Return the (x, y) coordinate for the center point of the cell that contains the specified text.  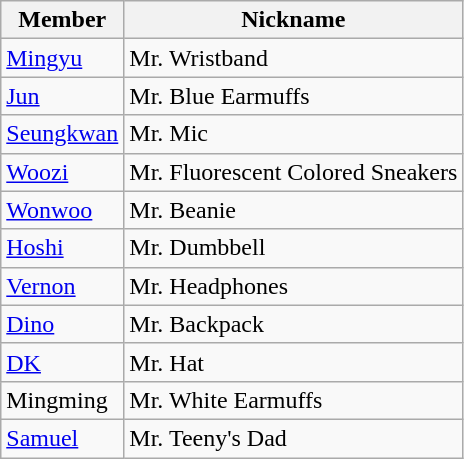
Seungkwan (62, 134)
Mr. Hat (294, 362)
Mingming (62, 400)
Wonwoo (62, 210)
Member (62, 20)
Mr. Beanie (294, 210)
Nickname (294, 20)
Vernon (62, 286)
Mr. White Earmuffs (294, 400)
Jun (62, 96)
Mr. Wristband (294, 58)
Mr. Headphones (294, 286)
Mingyu (62, 58)
Hoshi (62, 248)
Woozi (62, 172)
Mr. Blue Earmuffs (294, 96)
Mr. Teeny's Dad (294, 438)
Dino (62, 324)
DK (62, 362)
Samuel (62, 438)
Mr. Dumbbell (294, 248)
Mr. Fluorescent Colored Sneakers (294, 172)
Mr. Backpack (294, 324)
Mr. Mic (294, 134)
